Capture the cell that displays the provided text and extract its [x, y] central coordinate. 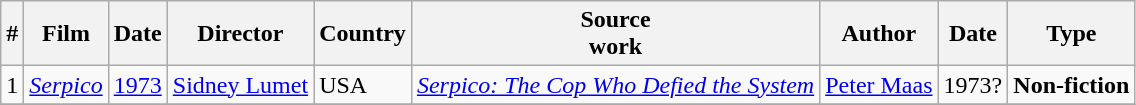
Serpico: The Cop Who Defied the System [615, 85]
Sourcework [615, 34]
Director [240, 34]
USA [363, 85]
Film [66, 34]
1973? [973, 85]
Country [363, 34]
Serpico [66, 85]
Author [879, 34]
Peter Maas [879, 85]
Sidney Lumet [240, 85]
1 [12, 85]
# [12, 34]
1973 [138, 85]
Type [1072, 34]
Non-fiction [1072, 85]
